Pinpoint the cell where the given text exists, returning its [X, Y] midpoint coordinate. 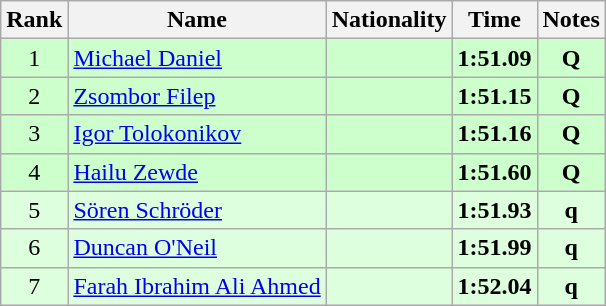
Notes [571, 20]
Time [494, 20]
4 [34, 172]
1:51.09 [494, 58]
1:51.16 [494, 134]
Name [197, 20]
5 [34, 210]
1:51.99 [494, 248]
3 [34, 134]
1 [34, 58]
Michael Daniel [197, 58]
1:52.04 [494, 286]
Sören Schröder [197, 210]
Hailu Zewde [197, 172]
2 [34, 96]
Rank [34, 20]
6 [34, 248]
7 [34, 286]
Duncan O'Neil [197, 248]
1:51.15 [494, 96]
Igor Tolokonikov [197, 134]
Nationality [389, 20]
Farah Ibrahim Ali Ahmed [197, 286]
1:51.60 [494, 172]
Zsombor Filep [197, 96]
1:51.93 [494, 210]
